Scan for the cell matching the given text and deliver its (X, Y) coordinate at center. 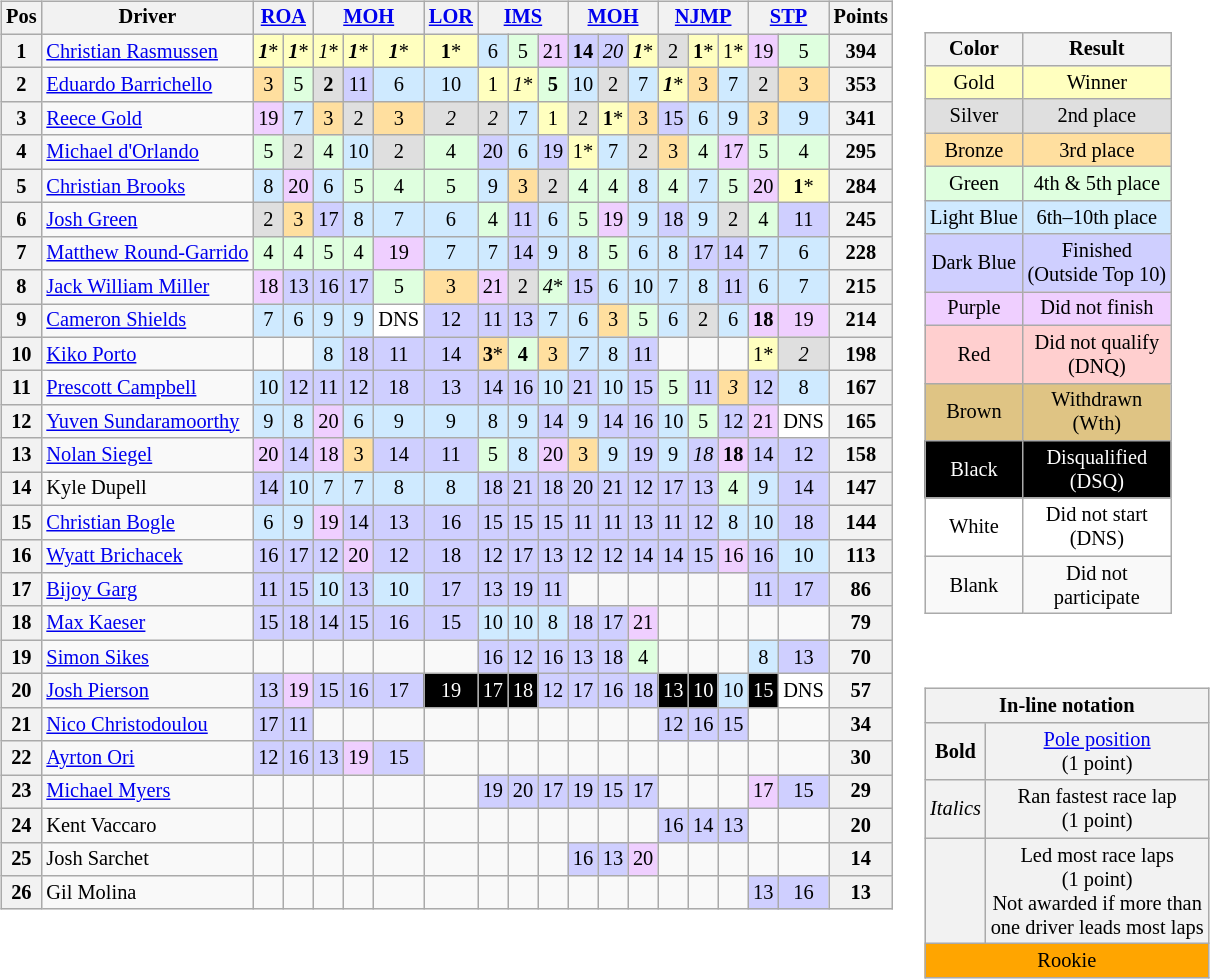
Result (1097, 49)
Italics (956, 809)
Max Kaeser (147, 623)
228 (861, 253)
86 (861, 590)
23 (21, 792)
Christian Brooks (147, 186)
6th–10th place (1097, 217)
198 (861, 354)
4th & 5th place (1097, 184)
STP (788, 18)
Blank (974, 585)
Bronze (974, 150)
214 (861, 321)
Michael d'Orlando (147, 152)
Red (974, 354)
Winner (1097, 83)
Ayrton Ori (147, 758)
2nd place (1097, 116)
Kyle Dupell (147, 489)
Christian Rasmussen (147, 51)
Purple (974, 309)
Kent Vaccaro (147, 825)
Nolan Siegel (147, 455)
165 (861, 422)
NJMP (703, 18)
24 (21, 825)
3* (493, 354)
3rd place (1097, 150)
Kiko Porto (147, 354)
IMS (523, 18)
25 (21, 859)
Wyatt Brichacek (147, 556)
Green (974, 184)
Did not start(DNS) (1097, 527)
Michael Myers (147, 792)
Cameron Shields (147, 321)
Did not qualify(DNQ) (1097, 354)
Gil Molina (147, 893)
White (974, 527)
Christian Bogle (147, 522)
29 (861, 792)
353 (861, 85)
Jack William Miller (147, 287)
57 (861, 691)
144 (861, 522)
ROA (283, 18)
215 (861, 287)
Nico Christodoulou (147, 724)
Simon Sikes (147, 657)
295 (861, 152)
Josh Pierson (147, 691)
158 (861, 455)
Light Blue (974, 217)
70 (861, 657)
Bijoy Garg (147, 590)
Pole position(1 point) (1098, 752)
Brown (974, 412)
Led most race laps(1 point)Not awarded if more thanone driver leads most laps (1098, 891)
284 (861, 186)
113 (861, 556)
Finished(Outside Top 10) (1097, 263)
In-line notation (1066, 706)
Josh Green (147, 220)
Color (974, 49)
Rookie (1066, 961)
Driver (147, 18)
Prescott Campbell (147, 388)
Silver (974, 116)
Withdrawn(Wth) (1097, 412)
Did not finish (1097, 309)
26 (21, 893)
394 (861, 51)
Points (861, 18)
Gold (974, 83)
167 (861, 388)
Pos (21, 18)
Did notparticipate (1097, 585)
Disqualified(DSQ) (1097, 470)
147 (861, 489)
4* (553, 287)
Ran fastest race lap(1 point) (1098, 809)
22 (21, 758)
Bold (956, 752)
Reece Gold (147, 119)
Dark Blue (974, 263)
79 (861, 623)
Black (974, 470)
Matthew Round-Garrido (147, 253)
Josh Sarchet (147, 859)
Yuven Sundaramoorthy (147, 422)
341 (861, 119)
245 (861, 220)
30 (861, 758)
Eduardo Barrichello (147, 85)
LOR (451, 18)
34 (861, 724)
